Provide the [x, y] coordinate of the cell's center where the given text is located.  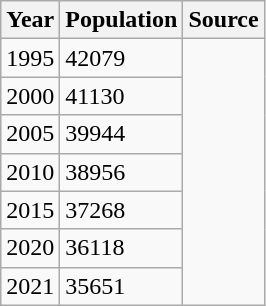
2010 [30, 172]
38956 [122, 172]
41130 [122, 96]
42079 [122, 58]
2005 [30, 134]
2020 [30, 248]
2000 [30, 96]
2021 [30, 286]
37268 [122, 210]
Source [224, 20]
1995 [30, 58]
2015 [30, 210]
39944 [122, 134]
Year [30, 20]
36118 [122, 248]
35651 [122, 286]
Population [122, 20]
